For the text-containing cell, return its midpoint in [X, Y] coordinate format. 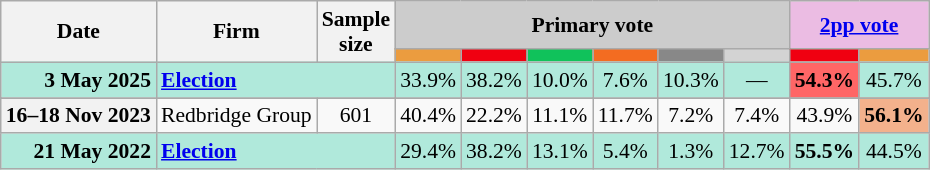
— [757, 80]
12.7% [757, 152]
2pp vote [860, 25]
22.2% [494, 116]
16–18 Nov 2023 [78, 116]
7.4% [757, 116]
5.4% [626, 152]
10.0% [560, 80]
54.3% [824, 80]
43.9% [824, 116]
Date [78, 32]
7.6% [626, 80]
13.1% [560, 152]
29.4% [428, 152]
Redbridge Group [236, 116]
7.2% [691, 116]
11.1% [560, 116]
11.7% [626, 116]
33.9% [428, 80]
Firm [236, 32]
45.7% [894, 80]
44.5% [894, 152]
10.3% [691, 80]
1.3% [691, 152]
Primary vote [592, 25]
55.5% [824, 152]
40.4% [428, 116]
Samplesize [356, 32]
3 May 2025 [78, 80]
56.1% [894, 116]
601 [356, 116]
21 May 2022 [78, 152]
